Find where the given text appears and provide that cell's center as (X, Y) coordinate. 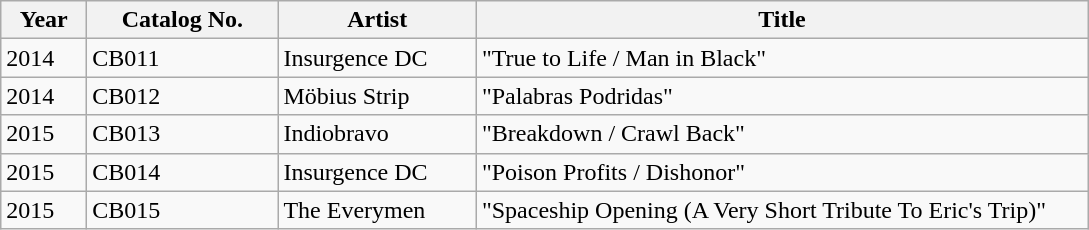
CB011 (182, 58)
CB013 (182, 134)
CB015 (182, 210)
Year (44, 20)
Möbius Strip (378, 96)
"Palabras Podridas" (782, 96)
"True to Life / Man in Black" (782, 58)
The Everymen (378, 210)
Artist (378, 20)
"Spaceship Opening (A Very Short Tribute To Eric's Trip)" (782, 210)
"Poison Profits / Dishonor" (782, 172)
Title (782, 20)
Catalog No. (182, 20)
CB014 (182, 172)
Indiobravo (378, 134)
CB012 (182, 96)
"Breakdown / Crawl Back" (782, 134)
